Provide the [x, y] coordinate of the cell's center where the given text is located.  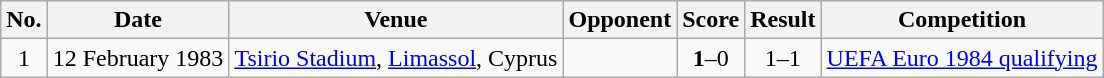
Competition [962, 20]
Tsirio Stadium, Limassol, Cyprus [396, 58]
12 February 1983 [138, 58]
Opponent [620, 20]
Venue [396, 20]
1 [24, 58]
Date [138, 20]
No. [24, 20]
1–0 [711, 58]
1–1 [783, 58]
Result [783, 20]
Score [711, 20]
UEFA Euro 1984 qualifying [962, 58]
